Return (x, y) of the center of cell containing provided text 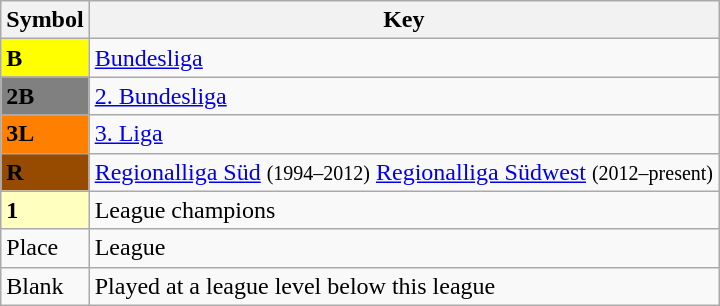
League champions (404, 210)
Regionalliga Süd (1994–2012) Regionalliga Südwest (2012–present) (404, 172)
Key (404, 20)
League (404, 248)
2. Bundesliga (404, 96)
1 (45, 210)
Blank (45, 286)
Symbol (45, 20)
2B (45, 96)
3L (45, 134)
3. Liga (404, 134)
R (45, 172)
B (45, 58)
Place (45, 248)
Played at a league level below this league (404, 286)
Bundesliga (404, 58)
